Detect which cell encompasses the target text, then output its [x, y] center coordinate. 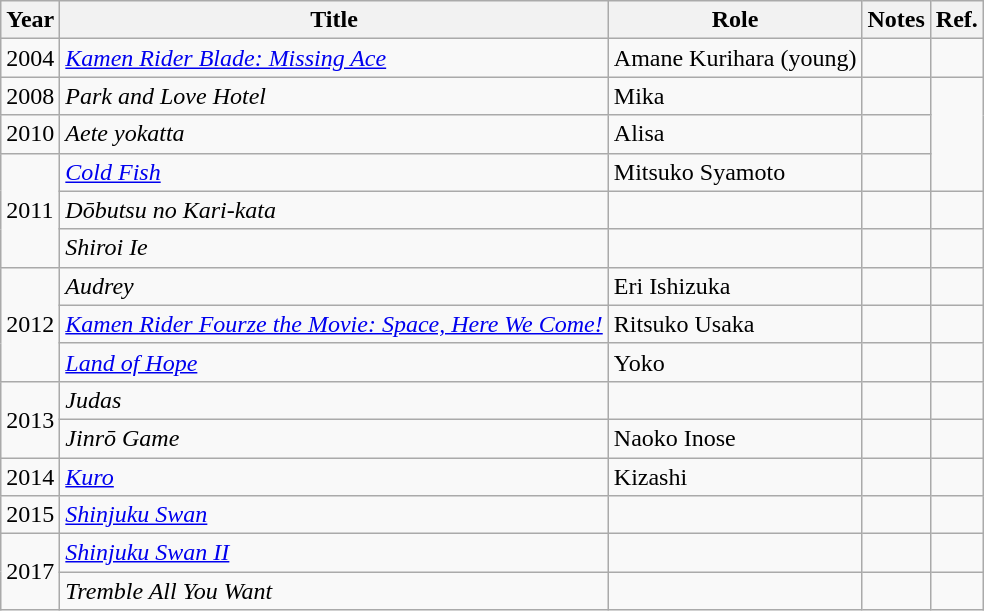
Title [334, 20]
2008 [30, 96]
Judas [334, 400]
Alisa [735, 134]
Yoko [735, 362]
Ref. [956, 20]
Tremble All You Want [334, 591]
2013 [30, 419]
Aete yokatta [334, 134]
Audrey [334, 286]
Dōbutsu no Kari-kata [334, 210]
Notes [896, 20]
2011 [30, 210]
Mika [735, 96]
Kizashi [735, 477]
Shinjuku Swan II [334, 553]
Mitsuko Syamoto [735, 172]
Land of Hope [334, 362]
Kamen Rider Fourze the Movie: Space, Here We Come! [334, 324]
Year [30, 20]
Jinrō Game [334, 438]
Shiroi Ie [334, 248]
2015 [30, 515]
Role [735, 20]
Amane Kurihara (young) [735, 58]
Eri Ishizuka [735, 286]
2014 [30, 477]
2017 [30, 572]
Naoko Inose [735, 438]
2012 [30, 324]
Park and Love Hotel [334, 96]
Cold Fish [334, 172]
2010 [30, 134]
Kamen Rider Blade: Missing Ace [334, 58]
Ritsuko Usaka [735, 324]
2004 [30, 58]
Kuro [334, 477]
Shinjuku Swan [334, 515]
